Find where the given text appears and provide that cell's center as [x, y] coordinate. 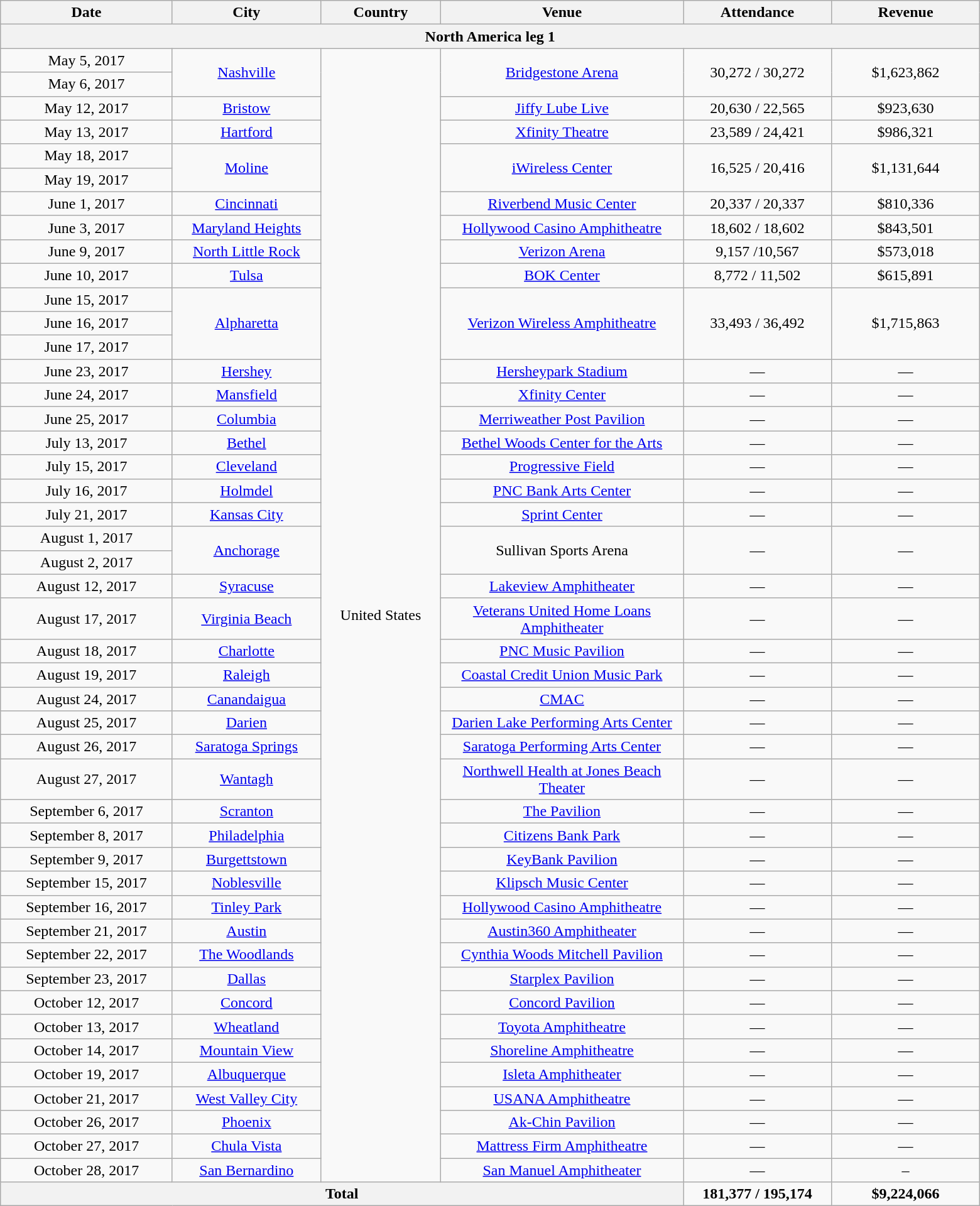
Total [342, 1194]
Virginia Beach [246, 618]
20,630 / 22,565 [758, 108]
30,272 / 30,272 [758, 72]
June 23, 2017 [87, 371]
18,602 / 18,602 [758, 227]
9,157 /10,567 [758, 251]
Sprint Center [562, 514]
May 12, 2017 [87, 108]
Hershey [246, 371]
June 3, 2017 [87, 227]
Lakeview Amphitheater [562, 586]
June 1, 2017 [87, 204]
Merriweather Post Pavilion [562, 419]
September 8, 2017 [87, 835]
North Little Rock [246, 251]
Alpharetta [246, 323]
Bethel Woods Center for the Arts [562, 443]
Concord [246, 1002]
July 15, 2017 [87, 467]
Concord Pavilion [562, 1002]
June 10, 2017 [87, 275]
iWireless Center [562, 168]
October 21, 2017 [87, 1099]
September 6, 2017 [87, 812]
PNC Music Pavilion [562, 651]
June 9, 2017 [87, 251]
$843,501 [906, 227]
Mansfield [246, 395]
August 26, 2017 [87, 747]
May 6, 2017 [87, 84]
San Manuel Amphitheater [562, 1170]
West Valley City [246, 1099]
Shoreline Amphitheatre [562, 1050]
$573,018 [906, 251]
United States [381, 616]
Bethel [246, 443]
$986,321 [906, 132]
Coastal Credit Union Music Park [562, 675]
June 25, 2017 [87, 419]
September 15, 2017 [87, 883]
Mountain View [246, 1050]
September 21, 2017 [87, 931]
BOK Center [562, 275]
August 27, 2017 [87, 779]
Cincinnati [246, 204]
Austin360 Amphitheater [562, 931]
Toyota Amphitheatre [562, 1026]
August 19, 2017 [87, 675]
Bristow [246, 108]
Phoenix [246, 1122]
August 1, 2017 [87, 538]
Jiffy Lube Live [562, 108]
Northwell Health at Jones Beach Theater [562, 779]
Veterans United Home Loans Amphitheater [562, 618]
City [246, 13]
August 17, 2017 [87, 618]
Country [381, 13]
Dallas [246, 979]
Anchorage [246, 550]
Wheatland [246, 1026]
September 23, 2017 [87, 979]
Mattress Firm Amphitheatre [562, 1146]
Darien [246, 723]
June 15, 2017 [87, 300]
CMAC [562, 699]
$9,224,066 [906, 1194]
Isleta Amphitheater [562, 1074]
The Woodlands [246, 955]
USANA Amphitheatre [562, 1099]
July 21, 2017 [87, 514]
June 16, 2017 [87, 323]
September 16, 2017 [87, 907]
Darien Lake Performing Arts Center [562, 723]
33,493 / 36,492 [758, 323]
Progressive Field [562, 467]
Revenue [906, 13]
May 18, 2017 [87, 156]
North America leg 1 [490, 36]
Saratoga Performing Arts Center [562, 747]
Cleveland [246, 467]
Tinley Park [246, 907]
Xfinity Theatre [562, 132]
20,337 / 20,337 [758, 204]
September 9, 2017 [87, 859]
23,589 / 24,421 [758, 132]
Chula Vista [246, 1146]
Wantagh [246, 779]
Burgettstown [246, 859]
Nashville [246, 72]
October 28, 2017 [87, 1170]
August 2, 2017 [87, 562]
Canandaigua [246, 699]
$1,131,644 [906, 168]
Charlotte [246, 651]
Saratoga Springs [246, 747]
August 18, 2017 [87, 651]
PNC Bank Arts Center [562, 491]
Attendance [758, 13]
August 24, 2017 [87, 699]
Date [87, 13]
October 14, 2017 [87, 1050]
Syracuse [246, 586]
August 12, 2017 [87, 586]
Riverbend Music Center [562, 204]
Ak-Chin Pavilion [562, 1122]
October 19, 2017 [87, 1074]
San Bernardino [246, 1170]
Moline [246, 168]
Hartford [246, 132]
The Pavilion [562, 812]
August 25, 2017 [87, 723]
October 13, 2017 [87, 1026]
Noblesville [246, 883]
May 19, 2017 [87, 180]
September 22, 2017 [87, 955]
$1,623,862 [906, 72]
May 5, 2017 [87, 60]
$1,715,863 [906, 323]
$923,630 [906, 108]
Austin [246, 931]
16,525 / 20,416 [758, 168]
May 13, 2017 [87, 132]
Maryland Heights [246, 227]
Venue [562, 13]
Raleigh [246, 675]
KeyBank Pavilion [562, 859]
181,377 / 195,174 [758, 1194]
Hersheypark Stadium [562, 371]
Starplex Pavilion [562, 979]
Tulsa [246, 275]
Columbia [246, 419]
Kansas City [246, 514]
Verizon Wireless Amphitheatre [562, 323]
Holmdel [246, 491]
$615,891 [906, 275]
Verizon Arena [562, 251]
July 16, 2017 [87, 491]
Scranton [246, 812]
Cynthia Woods Mitchell Pavilion [562, 955]
$810,336 [906, 204]
Citizens Bank Park [562, 835]
Klipsch Music Center [562, 883]
Xfinity Center [562, 395]
– [906, 1170]
Philadelphia [246, 835]
June 24, 2017 [87, 395]
Sullivan Sports Arena [562, 550]
June 17, 2017 [87, 347]
8,772 / 11,502 [758, 275]
October 26, 2017 [87, 1122]
Albuquerque [246, 1074]
July 13, 2017 [87, 443]
Bridgestone Arena [562, 72]
October 12, 2017 [87, 1002]
October 27, 2017 [87, 1146]
